Detect which cell encompasses the target text, then output its [X, Y] center coordinate. 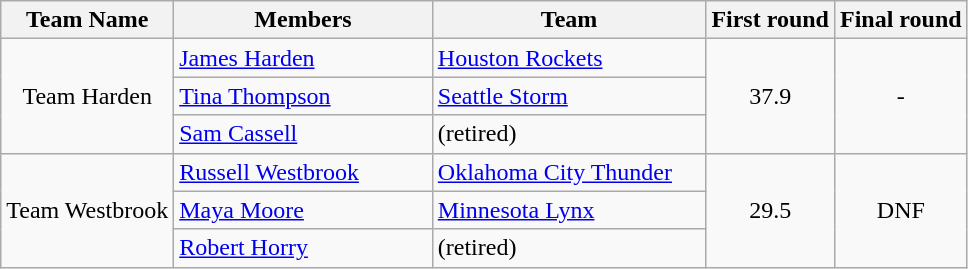
Team Westbrook [88, 210]
Houston Rockets [569, 58]
Final round [900, 20]
Team Name [88, 20]
Team [569, 20]
Oklahoma City Thunder [569, 172]
Seattle Storm [569, 96]
James Harden [304, 58]
Russell Westbrook [304, 172]
Maya Moore [304, 210]
Team Harden [88, 96]
Members [304, 20]
DNF [900, 210]
Tina Thompson [304, 96]
Robert Horry [304, 248]
Sam Cassell [304, 134]
Minnesota Lynx [569, 210]
- [900, 96]
37.9 [770, 96]
First round [770, 20]
29.5 [770, 210]
